Find where the given text appears and provide that cell's center as (X, Y) coordinate. 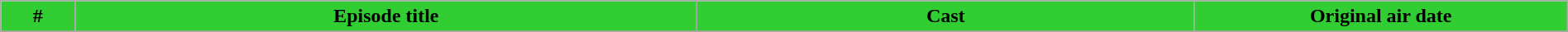
Original air date (1381, 16)
Episode title (386, 16)
Cast (946, 16)
# (38, 16)
